Determine the [X, Y] coordinate at the center of the cell enclosing the given text.  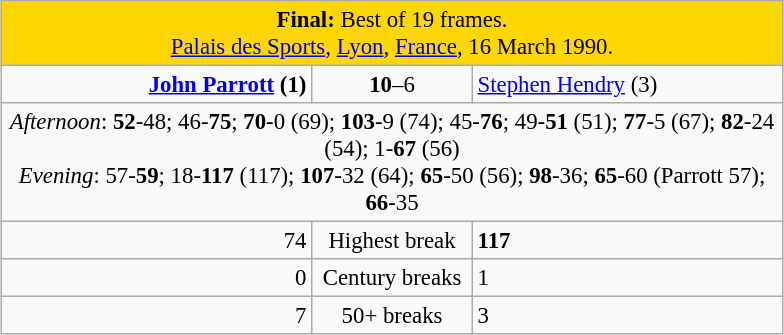
7 [156, 316]
Final: Best of 19 frames.Palais des Sports, Lyon, France, 16 March 1990. [392, 34]
3 [628, 316]
Stephen Hendry (3) [628, 85]
50+ breaks [392, 316]
74 [156, 241]
10–6 [392, 85]
Century breaks [392, 278]
1 [628, 278]
Highest break [392, 241]
117 [628, 241]
John Parrott (1) [156, 85]
0 [156, 278]
